Detect which cell encompasses the target text, then output its (x, y) center coordinate. 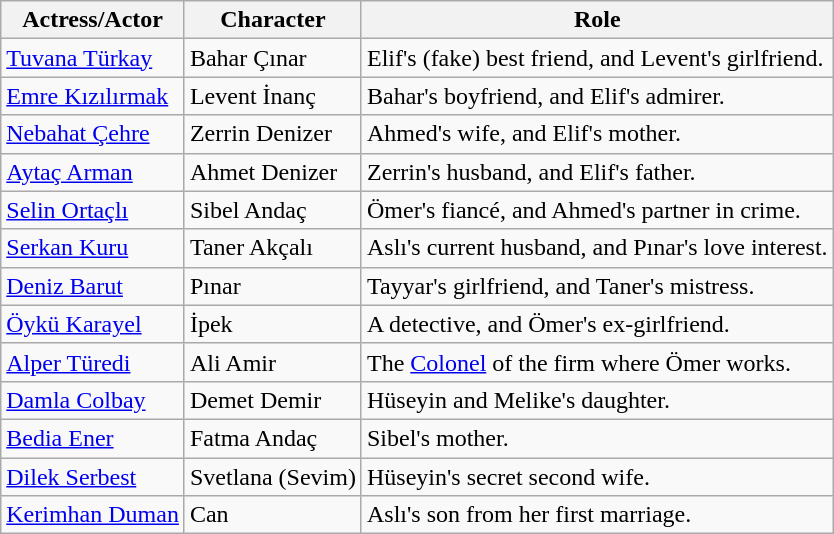
Elif's (fake) best friend, and Levent's girlfriend. (597, 58)
Emre Kızılırmak (93, 96)
Serkan Kuru (93, 248)
Tayyar's girlfriend, and Taner's mistress. (597, 286)
Deniz Barut (93, 286)
Svetlana (Sevim) (272, 477)
Sibel Andaç (272, 210)
Tuvana Türkay (93, 58)
Ahmed's wife, and Elif's mother. (597, 134)
Aytaç Arman (93, 172)
Character (272, 20)
Actress/Actor (93, 20)
Aslı's son from her first marriage. (597, 515)
Selin Ortaçlı (93, 210)
Hüseyin and Melike's daughter. (597, 400)
Ömer's fiancé, and Ahmed's partner in crime. (597, 210)
Bahar's boyfriend, and Elif's admirer. (597, 96)
Aslı's current husband, and Pınar's love interest. (597, 248)
Nebahat Çehre (93, 134)
Zerrin Denizer (272, 134)
Levent İnanç (272, 96)
Zerrin's husband, and Elif's father. (597, 172)
Fatma Andaç (272, 438)
Öykü Karayel (93, 324)
Bedia Ener (93, 438)
Bahar Çınar (272, 58)
The Colonel of the firm where Ömer works. (597, 362)
Demet Demir (272, 400)
Dilek Serbest (93, 477)
Pınar (272, 286)
A detective, and Ömer's ex-girlfriend. (597, 324)
Taner Akçalı (272, 248)
Kerimhan Duman (93, 515)
Alper Türedi (93, 362)
İpek (272, 324)
Role (597, 20)
Can (272, 515)
Damla Colbay (93, 400)
Ali Amir (272, 362)
Ahmet Denizer (272, 172)
Sibel's mother. (597, 438)
Hüseyin's secret second wife. (597, 477)
